Return the [x, y] coordinate for the center point of the cell that contains the specified text.  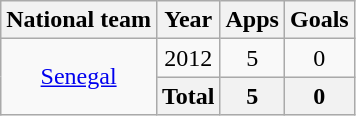
National team [79, 20]
Goals [319, 20]
Apps [252, 20]
Year [188, 20]
2012 [188, 58]
Total [188, 96]
Senegal [79, 77]
